Identify which cell holds the provided text, then report its [X, Y] central coordinate. 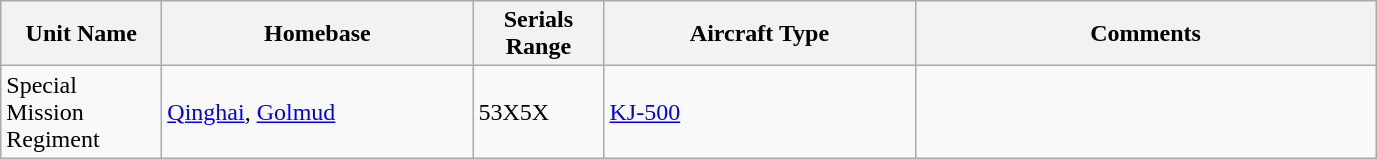
Comments [1146, 34]
Serials Range [538, 34]
53X5X [538, 112]
KJ-500 [760, 112]
Qinghai, Golmud [318, 112]
Unit Name [82, 34]
Aircraft Type [760, 34]
Special Mission Regiment [82, 112]
Homebase [318, 34]
